Scan for the cell matching the given text and deliver its (X, Y) coordinate at center. 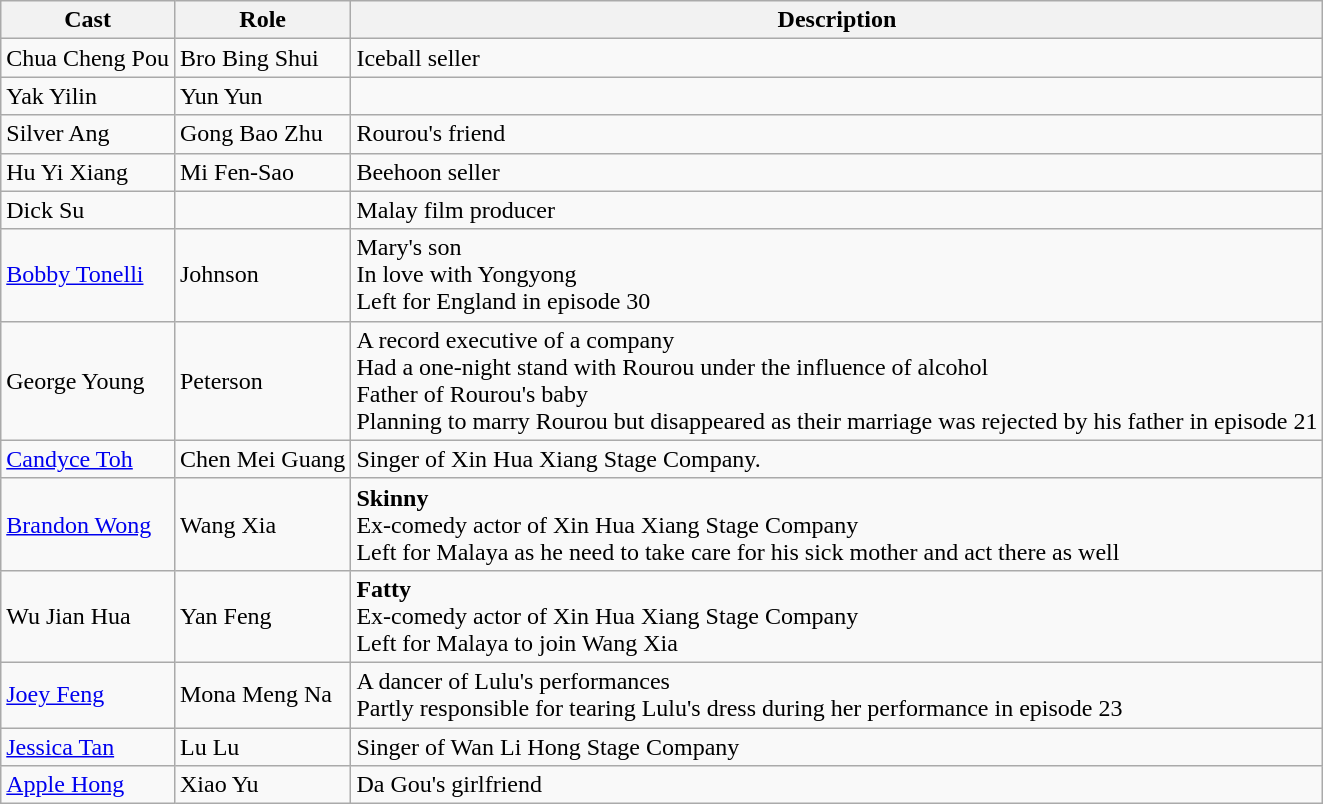
Cast (88, 20)
Role (262, 20)
Mona Meng Na (262, 694)
Singer of Xin Hua Xiang Stage Company. (837, 459)
Description (837, 20)
Joey Feng (88, 694)
Bobby Tonelli (88, 275)
Hu Yi Xiang (88, 172)
Gong Bao Zhu (262, 134)
Xiao Yu (262, 785)
A dancer of Lulu's performancesPartly responsible for tearing Lulu's dress during her performance in episode 23 (837, 694)
Malay film producer (837, 210)
Wu Jian Hua (88, 616)
Dick Su (88, 210)
Lu Lu (262, 747)
Yak Yilin (88, 96)
Candyce Toh (88, 459)
Mary's sonIn love with YongyongLeft for England in episode 30 (837, 275)
Wang Xia (262, 524)
Apple Hong (88, 785)
Brandon Wong (88, 524)
Silver Ang (88, 134)
FattyEx-comedy actor of Xin Hua Xiang Stage CompanyLeft for Malaya to join Wang Xia (837, 616)
Rourou's friend (837, 134)
SkinnyEx-comedy actor of Xin Hua Xiang Stage CompanyLeft for Malaya as he need to take care for his sick mother and act there as well (837, 524)
Da Gou's girlfriend (837, 785)
Chen Mei Guang (262, 459)
Jessica Tan (88, 747)
Peterson (262, 380)
Chua Cheng Pou (88, 58)
Iceball seller (837, 58)
George Young (88, 380)
Bro Bing Shui (262, 58)
Johnson (262, 275)
Beehoon seller (837, 172)
Yun Yun (262, 96)
Singer of Wan Li Hong Stage Company (837, 747)
Mi Fen-Sao (262, 172)
Yan Feng (262, 616)
